Return (X, Y) of the center of cell containing provided text 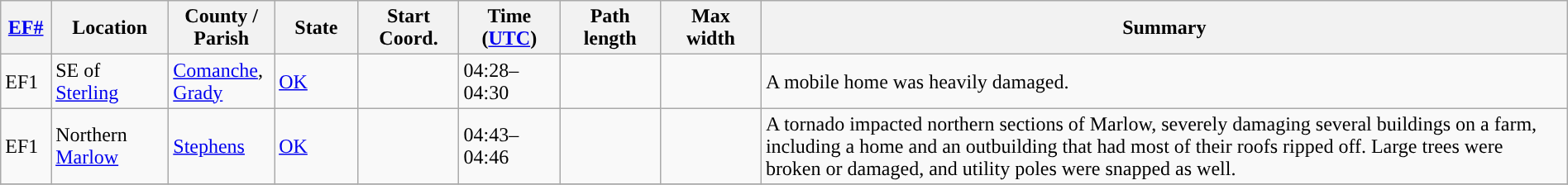
04:43–04:46 (509, 146)
Max width (711, 28)
Northern Marlow (110, 146)
Location (110, 28)
Path length (610, 28)
Time (UTC) (509, 28)
EF# (26, 28)
Summary (1164, 28)
A mobile home was heavily damaged. (1164, 81)
State (317, 28)
SE of Sterling (110, 81)
Stephens (222, 146)
Comanche, Grady (222, 81)
Start Coord. (409, 28)
County / Parish (222, 28)
04:28–04:30 (509, 81)
